Scan for the cell matching the given text and deliver its [x, y] coordinate at center. 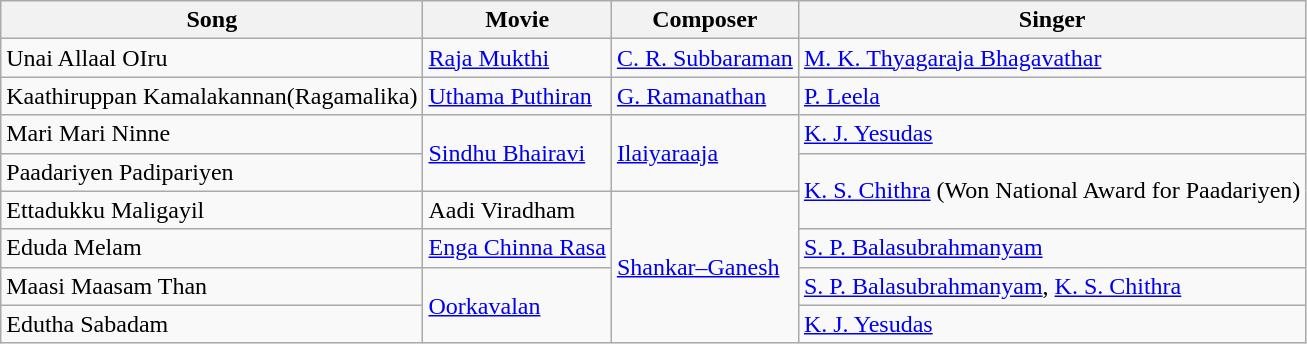
Song [212, 20]
Aadi Viradham [517, 210]
Kaathiruppan Kamalakannan(Ragamalika) [212, 96]
Edutha Sabadam [212, 324]
Enga Chinna Rasa [517, 248]
Movie [517, 20]
M. K. Thyagaraja Bhagavathar [1052, 58]
Ettadukku Maligayil [212, 210]
Eduda Melam [212, 248]
Maasi Maasam Than [212, 286]
C. R. Subbaraman [704, 58]
Uthama Puthiran [517, 96]
Sindhu Bhairavi [517, 153]
S. P. Balasubrahmanyam, K. S. Chithra [1052, 286]
Unai Allaal OIru [212, 58]
Singer [1052, 20]
Shankar–Ganesh [704, 267]
Ilaiyaraaja [704, 153]
K. S. Chithra (Won National Award for Paadariyen) [1052, 191]
Oorkavalan [517, 305]
Paadariyen Padipariyen [212, 172]
S. P. Balasubrahmanyam [1052, 248]
Raja Mukthi [517, 58]
P. Leela [1052, 96]
Composer [704, 20]
Mari Mari Ninne [212, 134]
G. Ramanathan [704, 96]
